Capture the cell that displays the provided text and extract its (x, y) central coordinate. 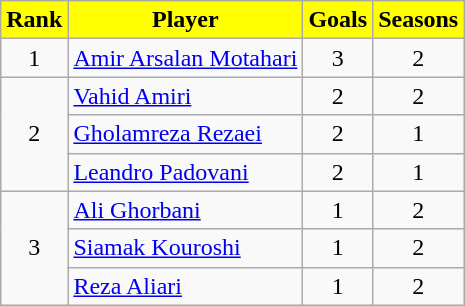
Seasons (418, 20)
Gholamreza Rezaei (186, 134)
Amir Arsalan Motahari (186, 58)
Reza Aliari (186, 286)
Goals (338, 20)
Siamak Kouroshi (186, 248)
Rank (34, 20)
Vahid Amiri (186, 96)
Player (186, 20)
Leandro Padovani (186, 172)
Ali Ghorbani (186, 210)
